Return the [x, y] coordinate for the center point of the cell that contains the specified text.  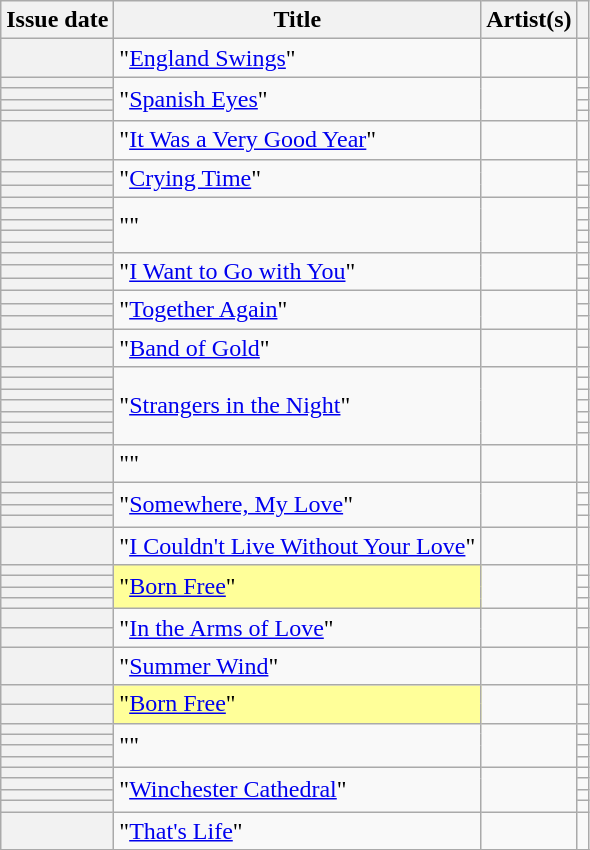
"Strangers in the Night" [298, 406]
Artist(s) [529, 20]
"Crying Time" [298, 178]
"Somewhere, My Love" [298, 504]
"Winchester Cathedral" [298, 789]
"Spanish Eyes" [298, 99]
"England Swings" [298, 58]
"I Want to Go with You" [298, 272]
Issue date [58, 20]
"That's Life" [298, 831]
"Together Again" [298, 310]
"Summer Wind" [298, 666]
"Band of Gold" [298, 348]
"I Couldn't Live Without Your Love" [298, 545]
Title [298, 20]
"In the Arms of Love" [298, 628]
"It Was a Very Good Year" [298, 140]
